Search for the cell housing the specified text and yield its [X, Y] center coordinate. 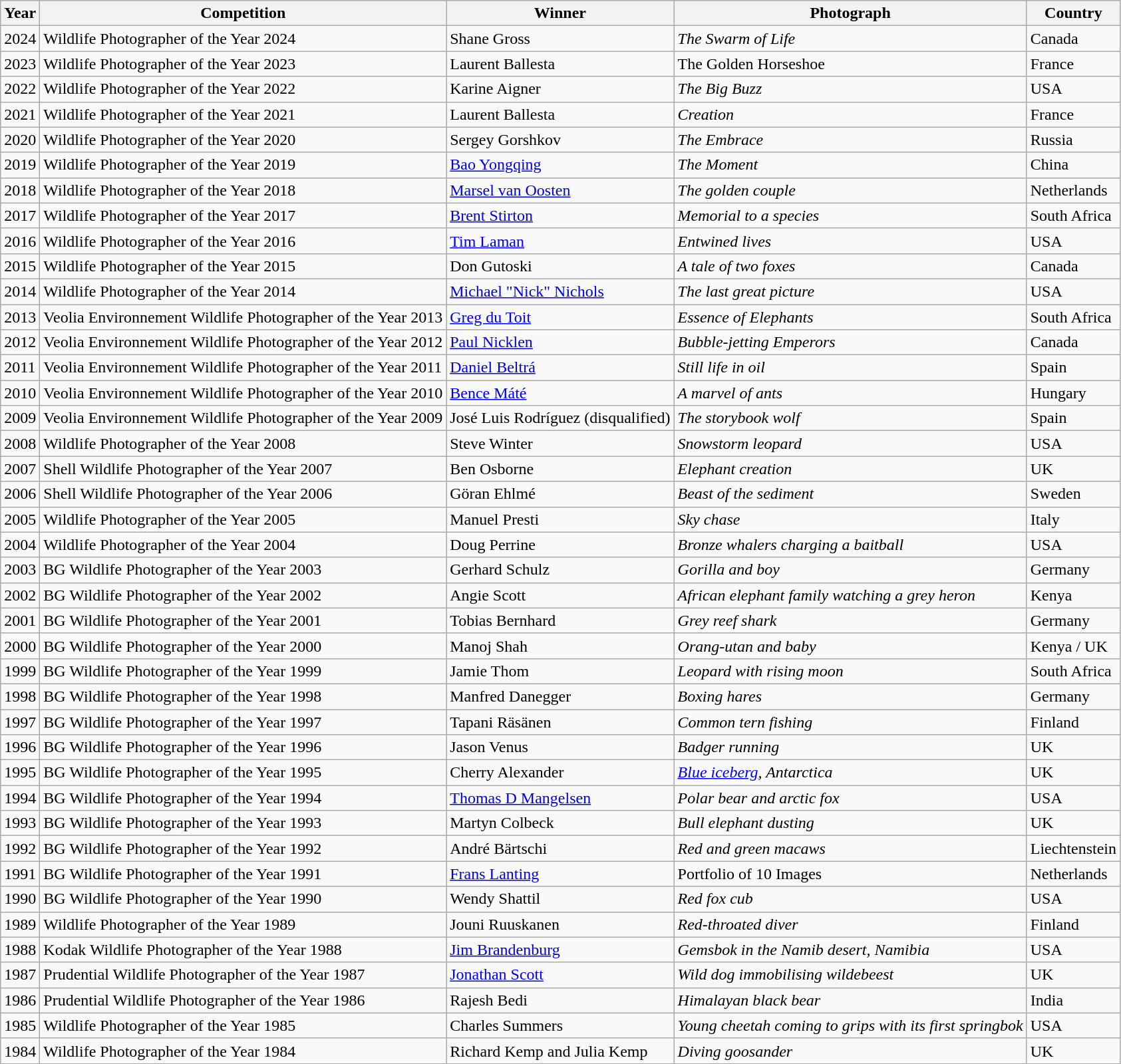
Steve Winter [560, 444]
Marsel van Oosten [560, 190]
Wildlife Photographer of the Year 2020 [243, 140]
The Big Buzz [850, 89]
BG Wildlife Photographer of the Year 1994 [243, 798]
BG Wildlife Photographer of the Year 2001 [243, 620]
Don Gutoski [560, 266]
Hungary [1073, 393]
Wildlife Photographer of the Year 2008 [243, 444]
Doug Perrine [560, 545]
Portfolio of 10 Images [850, 874]
Veolia Environnement Wildlife Photographer of the Year 2010 [243, 393]
2011 [20, 368]
2009 [20, 418]
BG Wildlife Photographer of the Year 1996 [243, 747]
Gemsbok in the Namib desert, Namibia [850, 950]
Himalayan black bear [850, 1000]
BG Wildlife Photographer of the Year 1998 [243, 696]
Daniel Beltrá [560, 368]
Wildlife Photographer of the Year 1985 [243, 1025]
Winner [560, 13]
The Swarm of Life [850, 39]
Wildlife Photographer of the Year 2005 [243, 519]
BG Wildlife Photographer of the Year 1990 [243, 899]
Grey reef shark [850, 620]
Wendy Shattil [560, 899]
2005 [20, 519]
Veolia Environnement Wildlife Photographer of the Year 2013 [243, 317]
Wildlife Photographer of the Year 2015 [243, 266]
1991 [20, 874]
Young cheetah coming to grips with its first springbok [850, 1025]
Polar bear and arctic fox [850, 798]
Manoj Shah [560, 646]
Gerhard Schulz [560, 570]
Bronze whalers charging a baitball [850, 545]
The Golden Horseshoe [850, 64]
Blue iceberg, Antarctica [850, 773]
1995 [20, 773]
1988 [20, 950]
Snowstorm leopard [850, 444]
Bence Máté [560, 393]
Tobias Bernhard [560, 620]
2002 [20, 595]
2007 [20, 469]
India [1073, 1000]
Shell Wildlife Photographer of the Year 2006 [243, 494]
Red and green macaws [850, 849]
Prudential Wildlife Photographer of the Year 1986 [243, 1000]
Paul Nicklen [560, 342]
1990 [20, 899]
Memorial to a species [850, 215]
Wildlife Photographer of the Year 2019 [243, 165]
1996 [20, 747]
Common tern fishing [850, 722]
1994 [20, 798]
Sweden [1073, 494]
Jason Venus [560, 747]
BG Wildlife Photographer of the Year 2000 [243, 646]
Jamie Thom [560, 671]
Jonathan Scott [560, 975]
Brent Stirton [560, 215]
Jim Brandenburg [560, 950]
The Moment [850, 165]
Martyn Colbeck [560, 823]
Veolia Environnement Wildlife Photographer of the Year 2011 [243, 368]
Entwined lives [850, 241]
Charles Summers [560, 1025]
BG Wildlife Photographer of the Year 1991 [243, 874]
1997 [20, 722]
Shell Wildlife Photographer of the Year 2007 [243, 469]
Creation [850, 114]
Wildlife Photographer of the Year 2018 [243, 190]
2019 [20, 165]
Orang-utan and baby [850, 646]
BG Wildlife Photographer of the Year 2003 [243, 570]
Red fox cub [850, 899]
2006 [20, 494]
Kenya [1073, 595]
Karine Aigner [560, 89]
The golden couple [850, 190]
1986 [20, 1000]
2003 [20, 570]
Manuel Presti [560, 519]
Bull elephant dusting [850, 823]
Italy [1073, 519]
2004 [20, 545]
Wildlife Photographer of the Year 1989 [243, 924]
1992 [20, 849]
2022 [20, 89]
Wild dog immobilising wildebeest [850, 975]
Leopard with rising moon [850, 671]
Richard Kemp and Julia Kemp [560, 1051]
Wildlife Photographer of the Year 2022 [243, 89]
Still life in oil [850, 368]
1993 [20, 823]
Frans Lanting [560, 874]
2017 [20, 215]
Bao Yongqing [560, 165]
Liechtenstein [1073, 849]
Wildlife Photographer of the Year 2014 [243, 291]
The storybook wolf [850, 418]
Russia [1073, 140]
Veolia Environnement Wildlife Photographer of the Year 2009 [243, 418]
The last great picture [850, 291]
The Embrace [850, 140]
Boxing hares [850, 696]
Year [20, 13]
Competition [243, 13]
BG Wildlife Photographer of the Year 1992 [243, 849]
Kenya / UK [1073, 646]
1989 [20, 924]
Michael "Nick" Nichols [560, 291]
1985 [20, 1025]
2021 [20, 114]
Red-throated diver [850, 924]
BG Wildlife Photographer of the Year 1999 [243, 671]
Badger running [850, 747]
Prudential Wildlife Photographer of the Year 1987 [243, 975]
Essence of Elephants [850, 317]
Elephant creation [850, 469]
1987 [20, 975]
Wildlife Photographer of the Year 2023 [243, 64]
1998 [20, 696]
Göran Ehlmé [560, 494]
A tale of two foxes [850, 266]
2015 [20, 266]
2020 [20, 140]
1999 [20, 671]
Angie Scott [560, 595]
2023 [20, 64]
Wildlife Photographer of the Year 2004 [243, 545]
2014 [20, 291]
China [1073, 165]
2016 [20, 241]
Cherry Alexander [560, 773]
Sky chase [850, 519]
Shane Gross [560, 39]
BG Wildlife Photographer of the Year 1993 [243, 823]
2008 [20, 444]
Sergey Gorshkov [560, 140]
Country [1073, 13]
Wildlife Photographer of the Year 2021 [243, 114]
BG Wildlife Photographer of the Year 2002 [243, 595]
Manfred Danegger [560, 696]
Thomas D Mangelsen [560, 798]
2001 [20, 620]
Rajesh Bedi [560, 1000]
Wildlife Photographer of the Year 1984 [243, 1051]
Tim Laman [560, 241]
BG Wildlife Photographer of the Year 1995 [243, 773]
Kodak Wildlife Photographer of the Year 1988 [243, 950]
Beast of the sediment [850, 494]
Bubble-jetting Emperors [850, 342]
2010 [20, 393]
Wildlife Photographer of the Year 2016 [243, 241]
2018 [20, 190]
Photograph [850, 13]
2024 [20, 39]
Greg du Toit [560, 317]
Wildlife Photographer of the Year 2017 [243, 215]
Diving goosander [850, 1051]
André Bärtschi [560, 849]
2013 [20, 317]
A marvel of ants [850, 393]
Jouni Ruuskanen [560, 924]
Gorilla and boy [850, 570]
1984 [20, 1051]
2012 [20, 342]
2000 [20, 646]
Veolia Environnement Wildlife Photographer of the Year 2012 [243, 342]
Wildlife Photographer of the Year 2024 [243, 39]
José Luis Rodríguez (disqualified) [560, 418]
African elephant family watching a grey heron [850, 595]
Ben Osborne [560, 469]
Tapani Räsänen [560, 722]
BG Wildlife Photographer of the Year 1997 [243, 722]
